Detect which cell encompasses the target text, then output its [x, y] center coordinate. 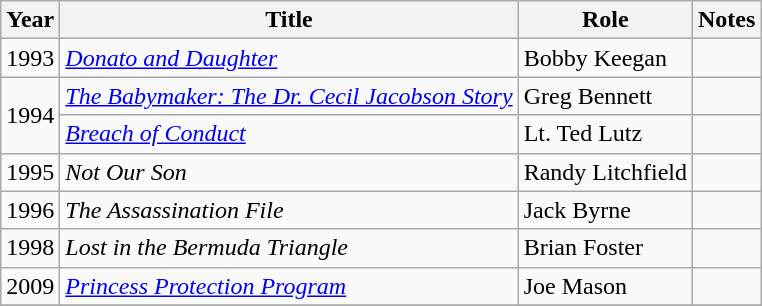
Bobby Keegan [605, 58]
The Babymaker: The Dr. Cecil Jacobson Story [289, 96]
Not Our Son [289, 172]
1994 [30, 115]
2009 [30, 286]
Notes [726, 20]
Donato and Daughter [289, 58]
Breach of Conduct [289, 134]
Greg Bennett [605, 96]
Princess Protection Program [289, 286]
Role [605, 20]
Lt. Ted Lutz [605, 134]
Joe Mason [605, 286]
Lost in the Bermuda Triangle [289, 248]
1993 [30, 58]
Jack Byrne [605, 210]
1996 [30, 210]
Randy Litchfield [605, 172]
The Assassination File [289, 210]
1998 [30, 248]
Year [30, 20]
Brian Foster [605, 248]
Title [289, 20]
1995 [30, 172]
